From the cell containing the given text, extract its center point as [x, y] coordinate. 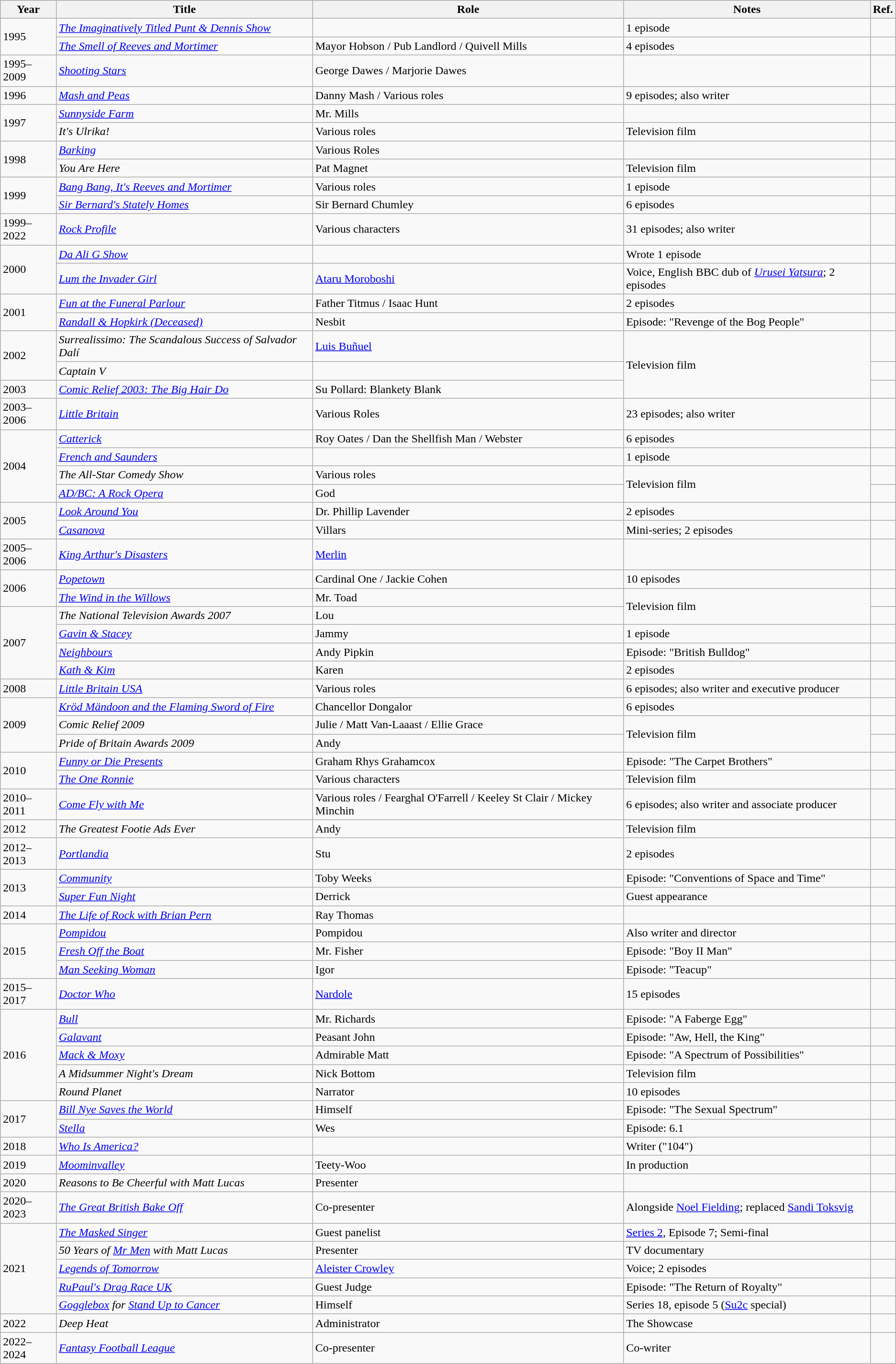
Popetown [184, 579]
God [468, 493]
Stu [468, 853]
A Midsummer Night's Dream [184, 1073]
2009 [29, 725]
Jammy [468, 634]
Wes [468, 1128]
Series 2, Episode 7; Semi-final [747, 1232]
Little Britain [184, 414]
Episode: "A Faberge Egg" [747, 1019]
1998 [29, 159]
Nesbit [468, 322]
2005 [29, 520]
Notes [747, 10]
The Life of Rock with Brian Pern [184, 915]
2003 [29, 389]
Pride of Britain Awards 2009 [184, 743]
6 episodes; also writer and executive producer [747, 688]
The Smell of Reeves and Mortimer [184, 46]
Comic Relief 2003: The Big Hair Do [184, 389]
4 episodes [747, 46]
Nardole [468, 994]
Voice; 2 episodes [747, 1269]
Episode: 6.1 [747, 1128]
Legends of Tomorrow [184, 1269]
Ray Thomas [468, 915]
Episode: "A Spectrum of Possibilities" [747, 1055]
The Wind in the Willows [184, 597]
In production [747, 1164]
2017 [29, 1119]
Mini-series; 2 episodes [747, 530]
Comic Relief 2009 [184, 725]
Nick Bottom [468, 1073]
Episode: "Teacup" [747, 969]
2016 [29, 1055]
2010 [29, 770]
2012 [29, 829]
Sunnyside Farm [184, 113]
The All-Star Comedy Show [184, 475]
TV documentary [747, 1251]
Writer ("104") [747, 1146]
Episode: "The Carpet Brothers" [747, 761]
Fresh Off the Boat [184, 951]
1997 [29, 123]
50 Years of Mr Men with Matt Lucas [184, 1251]
King Arthur's Disasters [184, 554]
Cardinal One / Jackie Cohen [468, 579]
2018 [29, 1146]
1999 [29, 195]
9 episodes; also writer [747, 95]
Bull [184, 1019]
Episode: "Revenge of the Bog People" [747, 322]
Stella [184, 1128]
1995 [29, 37]
Julie / Matt Van-Laaast / Ellie Grace [468, 725]
Lum the Invader Girl [184, 279]
Super Fun Night [184, 896]
Year [29, 10]
Toby Weeks [468, 878]
2012–2013 [29, 853]
2003–2006 [29, 414]
Narrator [468, 1092]
Mr. Mills [468, 113]
French and Saunders [184, 457]
Role [468, 10]
Deep Heat [184, 1323]
Who Is America? [184, 1146]
It's Ulrika! [184, 132]
6 episodes; also writer and associate producer [747, 804]
Rock Profile [184, 229]
Andy Pipkin [468, 652]
2022–2024 [29, 1348]
Alongside Noel Fielding; replaced Sandi Toksvig [747, 1207]
Randall & Hopkirk (Deceased) [184, 322]
Igor [468, 969]
15 episodes [747, 994]
The Great British Bake Off [184, 1207]
Villars [468, 530]
Mr. Richards [468, 1019]
Doctor Who [184, 994]
Voice, English BBC dub of Urusei Yatsura; 2 episodes [747, 279]
Episode: "Boy II Man" [747, 951]
Episode: "Aw, Hell, the King" [747, 1037]
AD/BC: A Rock Opera [184, 493]
Luis Buñuel [468, 347]
2000 [29, 270]
You Are Here [184, 168]
Gogglebox for Stand Up to Cancer [184, 1305]
George Dawes / Marjorie Dawes [468, 71]
Man Seeking Woman [184, 969]
Community [184, 878]
Moominvalley [184, 1164]
2005–2006 [29, 554]
Lou [468, 616]
2020–2023 [29, 1207]
Shooting Stars [184, 71]
1995–2009 [29, 71]
31 episodes; also writer [747, 229]
Pat Magnet [468, 168]
1999–2022 [29, 229]
Mayor Hobson / Pub Landlord / Quivell Mills [468, 46]
Funny or Die Presents [184, 761]
Mash and Peas [184, 95]
RuPaul's Drag Race UK [184, 1287]
Catterick [184, 439]
Captain V [184, 371]
2022 [29, 1323]
Episode: "British Bulldog" [747, 652]
Co-writer [747, 1348]
Reasons to Be Cheerful with Matt Lucas [184, 1183]
Roy Oates / Dan the Shellfish Man / Webster [468, 439]
Series 18, episode 5 (Su2c special) [747, 1305]
Title [184, 10]
Peasant John [468, 1037]
Derrick [468, 896]
Casanova [184, 530]
Barking [184, 150]
Ataru Moroboshi [468, 279]
Administrator [468, 1323]
2019 [29, 1164]
Father Titmus / Isaac Hunt [468, 304]
Round Planet [184, 1092]
Su Pollard: Blankety Blank [468, 389]
Episode: "The Return of Royalty" [747, 1287]
The National Television Awards 2007 [184, 616]
2004 [29, 466]
Mr. Fisher [468, 951]
Chancellor Dongalor [468, 707]
Bill Nye Saves the World [184, 1110]
Mr. Toad [468, 597]
Various roles / Fearghal O'Farrell / Keeley St Clair / Mickey Minchin [468, 804]
Fun at the Funeral Parlour [184, 304]
Guest panelist [468, 1232]
Sir Bernard Chumley [468, 204]
2002 [29, 355]
Mack & Moxy [184, 1055]
Look Around You [184, 511]
Kröd Mändoon and the Flaming Sword of Fire [184, 707]
Da Ali G Show [184, 254]
2021 [29, 1268]
Dr. Phillip Lavender [468, 511]
Admirable Matt [468, 1055]
Sir Bernard's Stately Homes [184, 204]
The Greatest Footie Ads Ever [184, 829]
Aleister Crowley [468, 1269]
Graham Rhys Grahamcox [468, 761]
Also writer and director [747, 933]
The One Ronnie [184, 779]
Kath & Kim [184, 670]
23 episodes; also writer [747, 414]
2015 [29, 951]
The Showcase [747, 1323]
2020 [29, 1183]
Karen [468, 670]
2007 [29, 643]
Danny Mash / Various roles [468, 95]
2010–2011 [29, 804]
The Masked Singer [184, 1232]
Episode: "Conventions of Space and Time" [747, 878]
Neighbours [184, 652]
2014 [29, 915]
Episode: "The Sexual Spectrum" [747, 1110]
Merlin [468, 554]
Surrealissimo: The Scandalous Success of Salvador Dalí [184, 347]
Come Fly with Me [184, 804]
Guest appearance [747, 896]
Ref. [883, 10]
2008 [29, 688]
2006 [29, 588]
2013 [29, 887]
1996 [29, 95]
Guest Judge [468, 1287]
Teety-Woo [468, 1164]
Galavant [184, 1037]
Wrote 1 episode [747, 254]
Fantasy Football League [184, 1348]
Portlandia [184, 853]
The Imaginatively Titled Punt & Dennis Show [184, 28]
2001 [29, 313]
Little Britain USA [184, 688]
2015–2017 [29, 994]
Bang Bang, It's Reeves and Mortimer [184, 186]
Gavin & Stacey [184, 634]
